Determine the [x, y] coordinate at the center of the cell enclosing the given text.  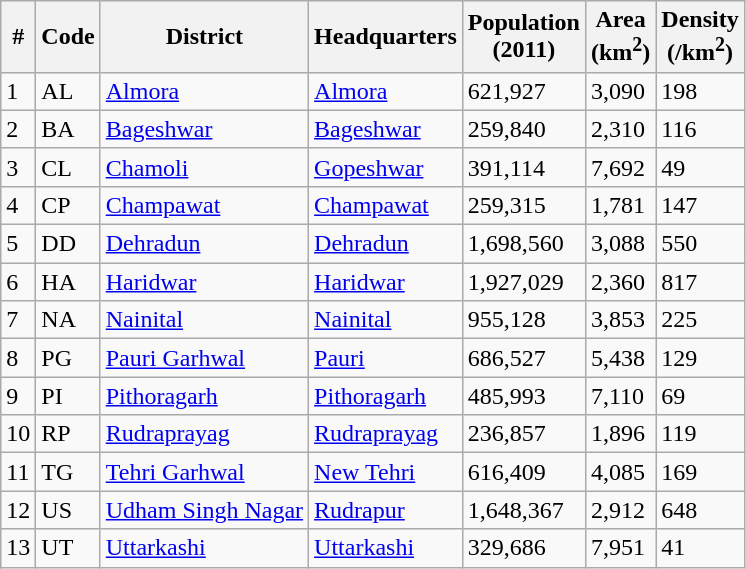
Rudrapur [386, 510]
11 [18, 472]
Udham Singh Nagar [204, 510]
329,686 [524, 548]
616,409 [524, 472]
3,090 [620, 91]
621,927 [524, 91]
955,128 [524, 320]
41 [700, 548]
US [68, 510]
550 [700, 244]
DD [68, 244]
CL [68, 167]
Chamoli [204, 167]
2,360 [620, 282]
Pauri [386, 358]
Code [68, 37]
3,088 [620, 244]
Headquarters [386, 37]
1 [18, 91]
# [18, 37]
2 [18, 129]
District [204, 37]
Population (2011) [524, 37]
686,527 [524, 358]
1,648,367 [524, 510]
259,840 [524, 129]
AL [68, 91]
7 [18, 320]
Gopeshwar [386, 167]
3,853 [620, 320]
1,896 [620, 434]
TG [68, 472]
119 [700, 434]
New Tehri [386, 472]
49 [700, 167]
817 [700, 282]
5,438 [620, 358]
CP [68, 205]
7,110 [620, 396]
7,692 [620, 167]
259,315 [524, 205]
5 [18, 244]
NA [68, 320]
198 [700, 91]
391,114 [524, 167]
2,912 [620, 510]
236,857 [524, 434]
12 [18, 510]
485,993 [524, 396]
69 [700, 396]
4,085 [620, 472]
147 [700, 205]
3 [18, 167]
Tehri Garhwal [204, 472]
7,951 [620, 548]
169 [700, 472]
PG [68, 358]
Area (km2) [620, 37]
129 [700, 358]
1,927,029 [524, 282]
4 [18, 205]
BA [68, 129]
8 [18, 358]
2,310 [620, 129]
13 [18, 548]
Pauri Garhwal [204, 358]
PI [68, 396]
9 [18, 396]
225 [700, 320]
10 [18, 434]
1,781 [620, 205]
6 [18, 282]
648 [700, 510]
UT [68, 548]
Density (/km2) [700, 37]
RP [68, 434]
HA [68, 282]
116 [700, 129]
1,698,560 [524, 244]
